For the text-containing cell, return its midpoint in (X, Y) coordinate format. 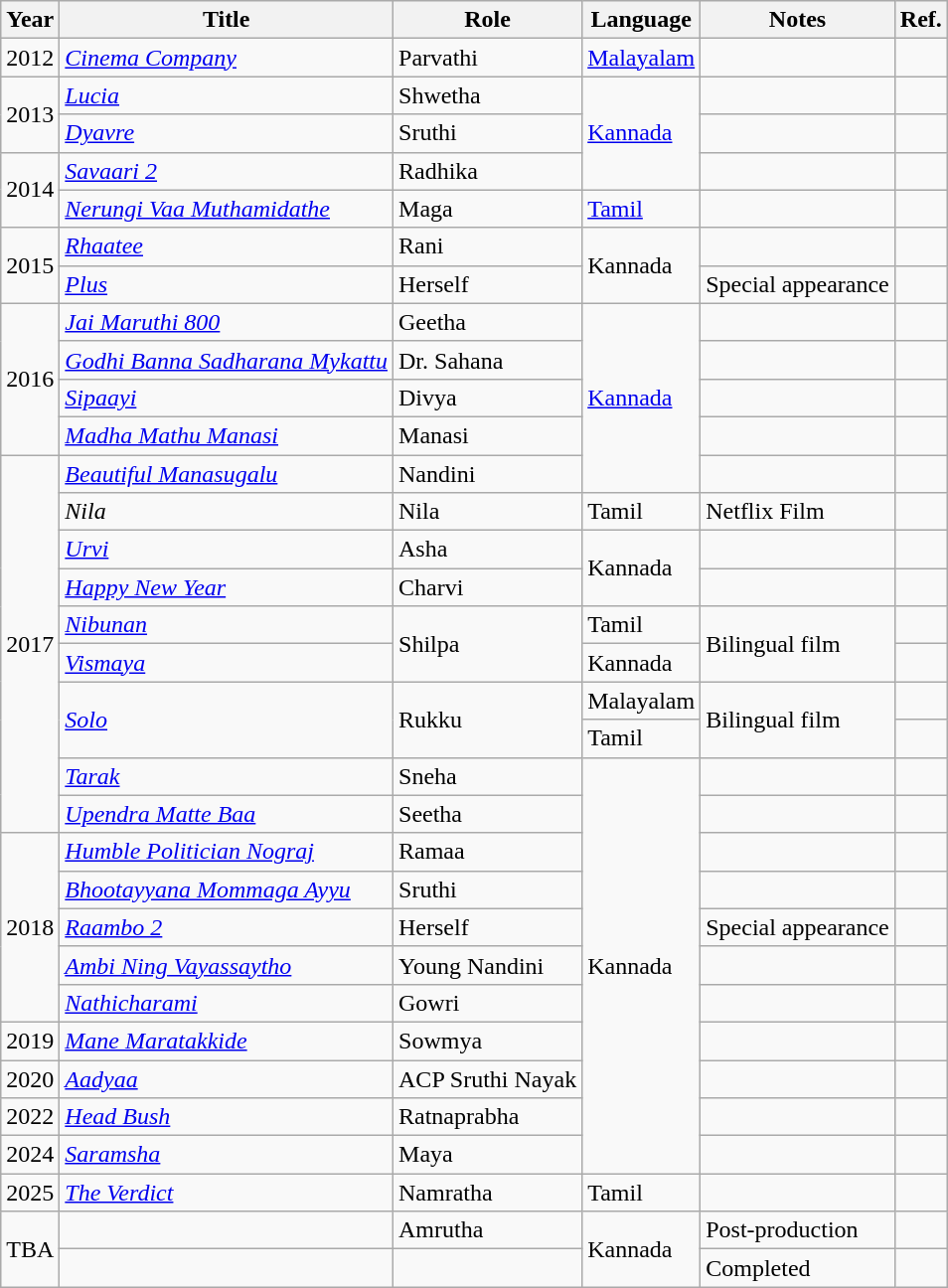
Raambo 2 (227, 927)
Shwetha (488, 95)
2022 (30, 1117)
TBA (30, 1249)
Ambi Ning Vayassaytho (227, 965)
Namratha (488, 1193)
Nathicharami (227, 1003)
Jai Maruthi 800 (227, 322)
2019 (30, 1041)
Completed (798, 1268)
Amrutha (488, 1230)
Notes (798, 20)
Beautiful Manasugalu (227, 474)
2016 (30, 379)
Ramaa (488, 852)
2020 (30, 1078)
Godhi Banna Sadharana Mykattu (227, 360)
Plus (227, 284)
Seetha (488, 814)
Year (30, 20)
Mane Maratakkide (227, 1041)
Solo (227, 720)
Maga (488, 209)
Bhootayyana Mommaga Ayyu (227, 889)
2024 (30, 1155)
Ratnaprabha (488, 1117)
Cinema Company (227, 58)
Language (642, 20)
Nandini (488, 474)
Maya (488, 1155)
Gowri (488, 1003)
2014 (30, 190)
Sowmya (488, 1041)
Title (227, 20)
Rani (488, 246)
Rhaatee (227, 246)
2018 (30, 927)
2012 (30, 58)
ACP Sruthi Nayak (488, 1078)
Sipaayi (227, 398)
Tarak (227, 776)
Sneha (488, 776)
Nerungi Vaa Muthamidathe (227, 209)
Savaari 2 (227, 171)
2025 (30, 1193)
Dyavre (227, 133)
2013 (30, 114)
The Verdict (227, 1193)
Geetha (488, 322)
Role (488, 20)
Dr. Sahana (488, 360)
Parvathi (488, 58)
Rukku (488, 720)
Divya (488, 398)
Upendra Matte Baa (227, 814)
Shilpa (488, 644)
Manasi (488, 435)
Post-production (798, 1230)
Netflix Film (798, 512)
Saramsha (227, 1155)
Urvi (227, 550)
2017 (30, 644)
Lucia (227, 95)
Aadyaa (227, 1078)
Charvi (488, 587)
Young Nandini (488, 965)
Humble Politician Nograj (227, 852)
Madha Mathu Manasi (227, 435)
2015 (30, 265)
Head Bush (227, 1117)
Asha (488, 550)
Happy New Year (227, 587)
Nibunan (227, 625)
Radhika (488, 171)
Vismaya (227, 663)
Ref. (920, 20)
